Scan for the cell matching the given text and deliver its (X, Y) coordinate at center. 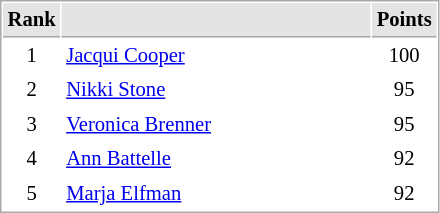
100 (404, 56)
Points (404, 20)
Veronica Brenner (216, 124)
Marja Elfman (216, 194)
5 (32, 194)
2 (32, 90)
Jacqui Cooper (216, 56)
1 (32, 56)
Rank (32, 20)
4 (32, 158)
3 (32, 124)
Ann Battelle (216, 158)
Nikki Stone (216, 90)
